From the cell containing the given text, extract its center point as (X, Y) coordinate. 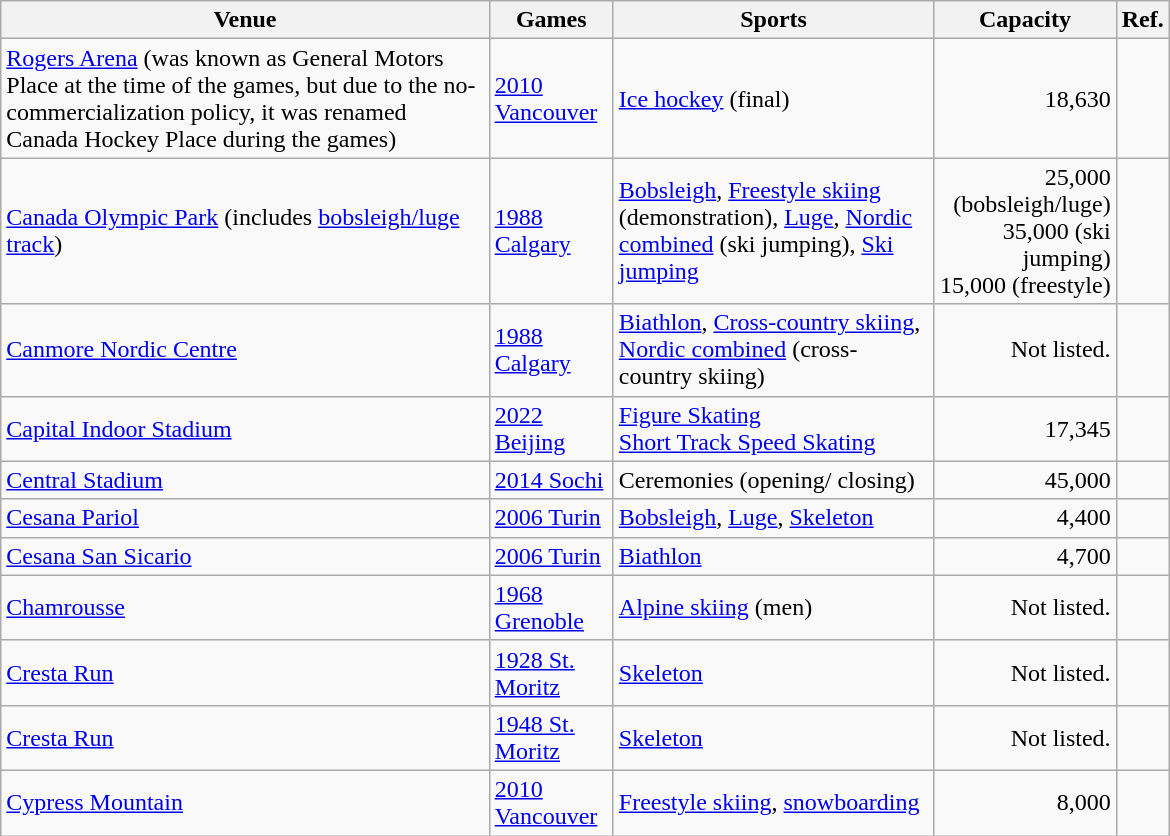
18,630 (1025, 98)
Central Stadium (245, 480)
25,000 (bobsleigh/luge)35,000 (ski jumping)15,000 (freestyle) (1025, 231)
2014 Sochi (551, 480)
8,000 (1025, 802)
4,400 (1025, 518)
Capacity (1025, 20)
Ice hockey (final) (773, 98)
Figure SkatingShort Track Speed Skating (773, 428)
1948 St. Moritz (551, 738)
45,000 (1025, 480)
Ref. (1142, 20)
Chamrousse (245, 608)
Bobsleigh, Freestyle skiing (demonstration), Luge, Nordic combined (ski jumping), Ski jumping (773, 231)
Canmore Nordic Centre (245, 350)
Biathlon, Cross-country skiing, Nordic combined (cross-country skiing) (773, 350)
2022 Beijing (551, 428)
Canada Olympic Park (includes bobsleigh/luge track) (245, 231)
17,345 (1025, 428)
Freestyle skiing, snowboarding (773, 802)
Games (551, 20)
Bobsleigh, Luge, Skeleton (773, 518)
1928 St. Moritz (551, 672)
1968 Grenoble (551, 608)
Ceremonies (opening/ closing) (773, 480)
Capital Indoor Stadium (245, 428)
Cesana San Sicario (245, 556)
Venue (245, 20)
4,700 (1025, 556)
Cesana Pariol (245, 518)
Cypress Mountain (245, 802)
Sports (773, 20)
Biathlon (773, 556)
Alpine skiing (men) (773, 608)
